Extract the (x, y) coordinate from the center of the cell holding the provided text.  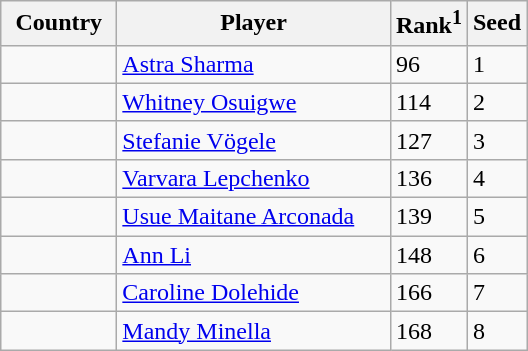
136 (428, 178)
Player (254, 24)
Ann Li (254, 255)
Varvara Lepchenko (254, 178)
Caroline Dolehide (254, 293)
96 (428, 64)
127 (428, 140)
Rank1 (428, 24)
Country (59, 24)
114 (428, 102)
Mandy Minella (254, 331)
7 (496, 293)
4 (496, 178)
Stefanie Vögele (254, 140)
1 (496, 64)
5 (496, 217)
Whitney Osuigwe (254, 102)
168 (428, 331)
139 (428, 217)
148 (428, 255)
Astra Sharma (254, 64)
166 (428, 293)
Seed (496, 24)
6 (496, 255)
Usue Maitane Arconada (254, 217)
8 (496, 331)
2 (496, 102)
3 (496, 140)
